Output the (x, y) coordinate of the center of the cell containing the given text.  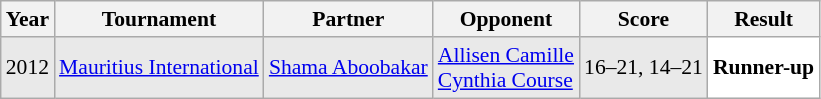
Opponent (506, 19)
Mauritius International (159, 68)
Result (764, 19)
Allisen Camille Cynthia Course (506, 68)
Year (28, 19)
Partner (348, 19)
2012 (28, 68)
Tournament (159, 19)
Runner-up (764, 68)
16–21, 14–21 (644, 68)
Shama Aboobakar (348, 68)
Score (644, 19)
